Scan for the cell matching the given text and deliver its (x, y) coordinate at center. 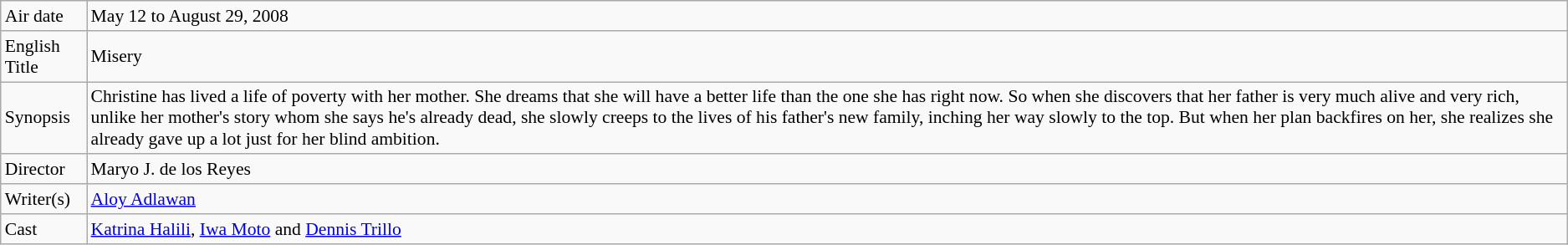
Air date (43, 16)
Director (43, 170)
Aloy Adlawan (827, 199)
Maryo J. de los Reyes (827, 170)
Writer(s) (43, 199)
Katrina Halili, Iwa Moto and Dennis Trillo (827, 229)
Synopsis (43, 119)
Misery (827, 57)
May 12 to August 29, 2008 (827, 16)
Cast (43, 229)
English Title (43, 57)
